Capture the cell that displays the provided text and extract its [X, Y] central coordinate. 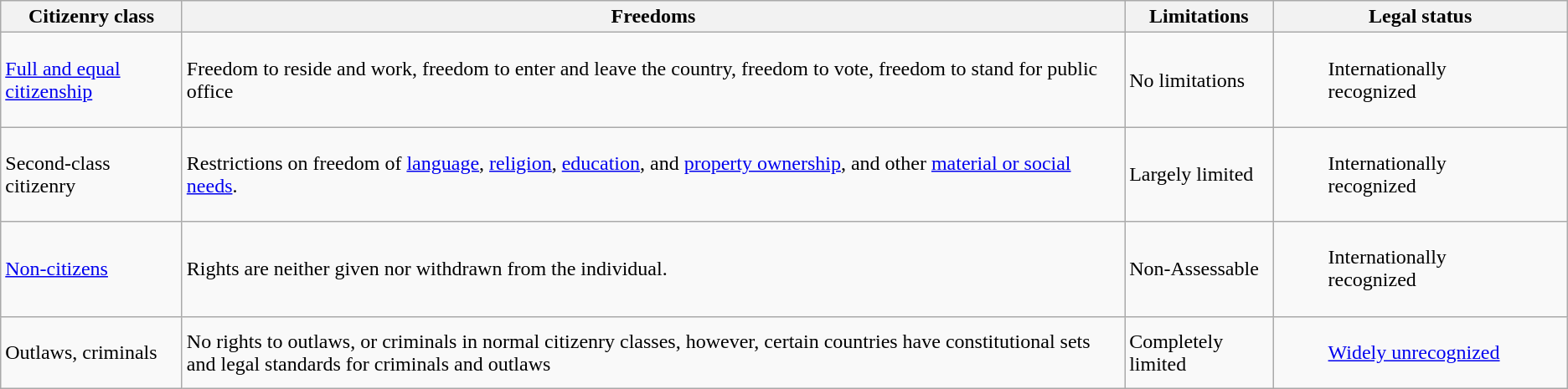
Rights are neither given nor withdrawn from the individual. [653, 269]
Outlaws, criminals [92, 352]
Second-class citizenry [92, 174]
Legal status [1421, 17]
Non-citizens [92, 269]
Freedoms [653, 17]
No limitations [1199, 80]
Restrictions on freedom of language, religion, education, and property ownership, and other material or social needs. [653, 174]
Limitations [1199, 17]
Widely unrecognized [1421, 352]
Citizenry class [92, 17]
Freedom to reside and work, freedom to enter and leave the country, freedom to vote, freedom to stand for public office [653, 80]
Largely limited [1199, 174]
Full and equal citizenship [92, 80]
Completely limited [1199, 352]
Non-Assessable [1199, 269]
